From the cell containing the given text, extract its center point as (x, y) coordinate. 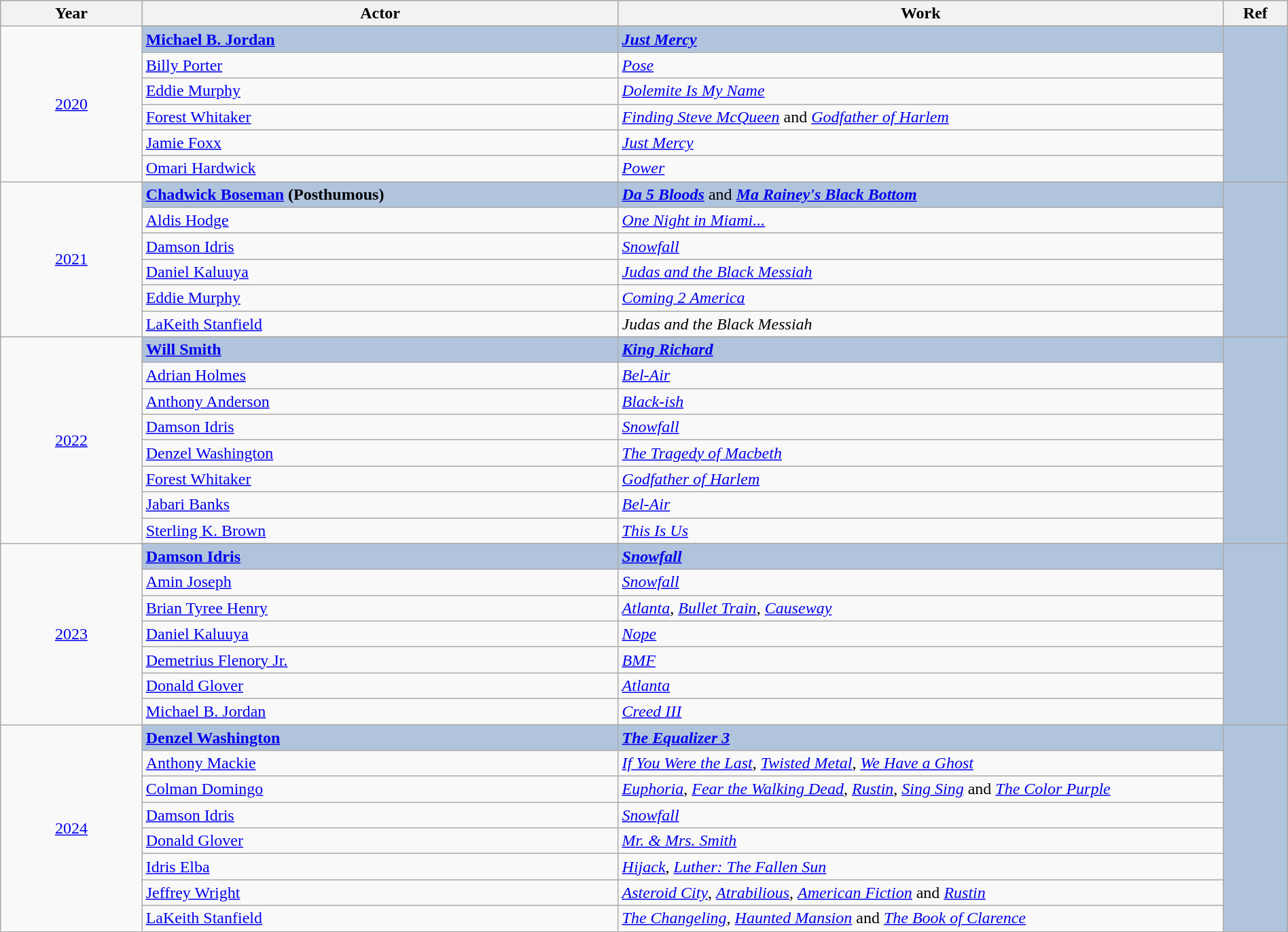
Ref (1255, 14)
2020 (71, 104)
Year (71, 14)
2021 (71, 259)
Idris Elba (380, 867)
The Changeling, Haunted Mansion and The Book of Clarence (920, 918)
One Night in Miami... (920, 220)
Da 5 Bloods and Ma Rainey's Black Bottom (920, 194)
Amin Joseph (380, 582)
2023 (71, 634)
Anthony Anderson (380, 401)
Demetrius Flenory Jr. (380, 660)
Sterling K. Brown (380, 531)
2024 (71, 827)
Billy Porter (380, 65)
Coming 2 America (920, 298)
Brian Tyree Henry (380, 608)
This Is Us (920, 531)
Hijack, Luther: The Fallen Sun (920, 867)
Nope (920, 634)
Finding Steve McQueen and Godfather of Harlem (920, 117)
If You Were the Last, Twisted Metal, We Have a Ghost (920, 764)
Black-ish (920, 401)
Power (920, 168)
BMF (920, 660)
Jamie Foxx (380, 143)
Pose (920, 65)
Will Smith (380, 350)
Chadwick Boseman (Posthumous) (380, 194)
Dolemite Is My Name (920, 91)
Jeffrey Wright (380, 893)
Mr. & Mrs. Smith (920, 841)
Work (920, 14)
2022 (71, 440)
King Richard (920, 350)
Atlanta, Bullet Train, Causeway (920, 608)
Euphoria, Fear the Walking Dead, Rustin, Sing Sing and The Color Purple (920, 789)
Adrian Holmes (380, 376)
Colman Domingo (380, 789)
Atlanta (920, 685)
Asteroid City, Atrabilious, American Fiction and Rustin (920, 893)
Anthony Mackie (380, 764)
Aldis Hodge (380, 220)
The Tragedy of Macbeth (920, 453)
The Equalizer 3 (920, 737)
Godfather of Harlem (920, 479)
Jabari Banks (380, 505)
Creed III (920, 711)
Omari Hardwick (380, 168)
Actor (380, 14)
